Capture the cell that displays the provided text and extract its (X, Y) central coordinate. 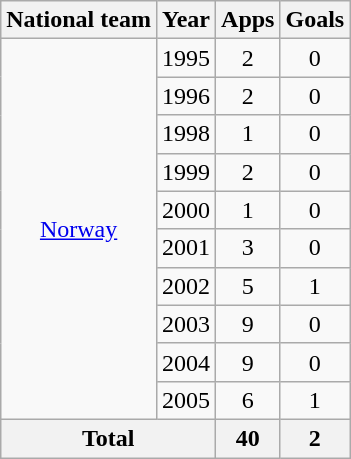
1995 (186, 58)
2000 (186, 210)
National team (79, 20)
Total (108, 438)
2005 (186, 400)
Year (186, 20)
6 (248, 400)
2004 (186, 362)
1996 (186, 96)
40 (248, 438)
1999 (186, 172)
Goals (315, 20)
Apps (248, 20)
1998 (186, 134)
2001 (186, 248)
2003 (186, 324)
5 (248, 286)
Norway (79, 230)
3 (248, 248)
2002 (186, 286)
